Determine the (X, Y) coordinate at the center of the cell enclosing the given text.  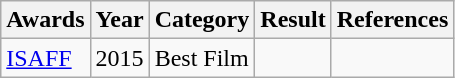
References (392, 20)
Best Film (202, 58)
ISAFF (46, 58)
Result (293, 20)
Awards (46, 20)
2015 (120, 58)
Category (202, 20)
Year (120, 20)
